Find where the given text appears and provide that cell's center as (x, y) coordinate. 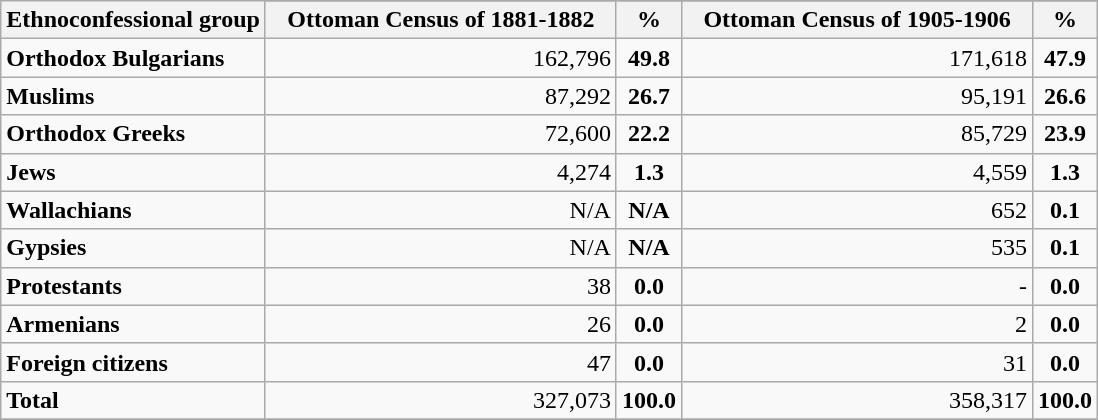
49.8 (648, 58)
171,618 (858, 58)
38 (440, 286)
Wallachians (134, 210)
85,729 (858, 134)
95,191 (858, 96)
- (858, 286)
4,559 (858, 172)
Ottoman Census of 1905-1906 (858, 20)
162,796 (440, 58)
Muslims (134, 96)
358,317 (858, 400)
87,292 (440, 96)
72,600 (440, 134)
Protestants (134, 286)
Ethnoconfessional group (134, 20)
Foreign citizens (134, 362)
Orthodox Greeks (134, 134)
26 (440, 324)
327,073 (440, 400)
Armenians (134, 324)
31 (858, 362)
Gypsies (134, 248)
Ottoman Census of 1881-1882 (440, 20)
22.2 (648, 134)
26.6 (1066, 96)
535 (858, 248)
26.7 (648, 96)
47 (440, 362)
2 (858, 324)
4,274 (440, 172)
Orthodox Bulgarians (134, 58)
Jews (134, 172)
47.9 (1066, 58)
Total (134, 400)
23.9 (1066, 134)
652 (858, 210)
